Provide the (X, Y) coordinate of the cell's center where the given text is located.  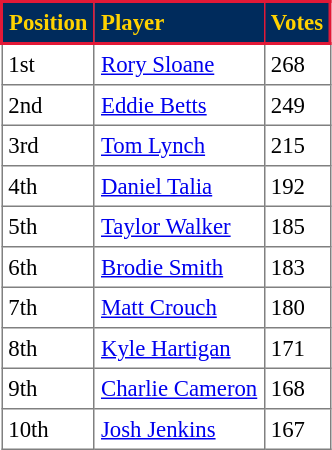
Taylor Walker (179, 226)
185 (298, 226)
Kyle Hartigan (179, 348)
Eddie Betts (179, 105)
3rd (48, 145)
183 (298, 267)
Votes (298, 23)
Matt Crouch (179, 307)
Rory Sloane (179, 64)
4th (48, 186)
268 (298, 64)
Player (179, 23)
192 (298, 186)
9th (48, 388)
Brodie Smith (179, 267)
249 (298, 105)
167 (298, 429)
1st (48, 64)
168 (298, 388)
Position (48, 23)
2nd (48, 105)
215 (298, 145)
180 (298, 307)
10th (48, 429)
Tom Lynch (179, 145)
171 (298, 348)
Daniel Talia (179, 186)
8th (48, 348)
Charlie Cameron (179, 388)
5th (48, 226)
7th (48, 307)
6th (48, 267)
Josh Jenkins (179, 429)
